Identify which cell holds the provided text, then report its (x, y) central coordinate. 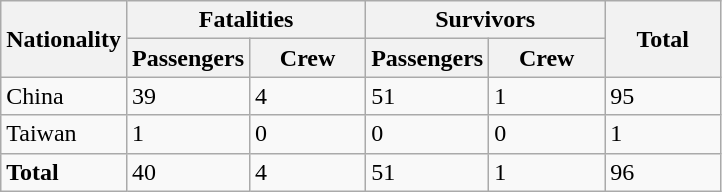
China (64, 96)
39 (188, 96)
Taiwan (64, 134)
Survivors (486, 20)
95 (663, 96)
Fatalities (246, 20)
40 (188, 172)
96 (663, 172)
Nationality (64, 39)
